Find where the given text appears and provide that cell's center as [X, Y] coordinate. 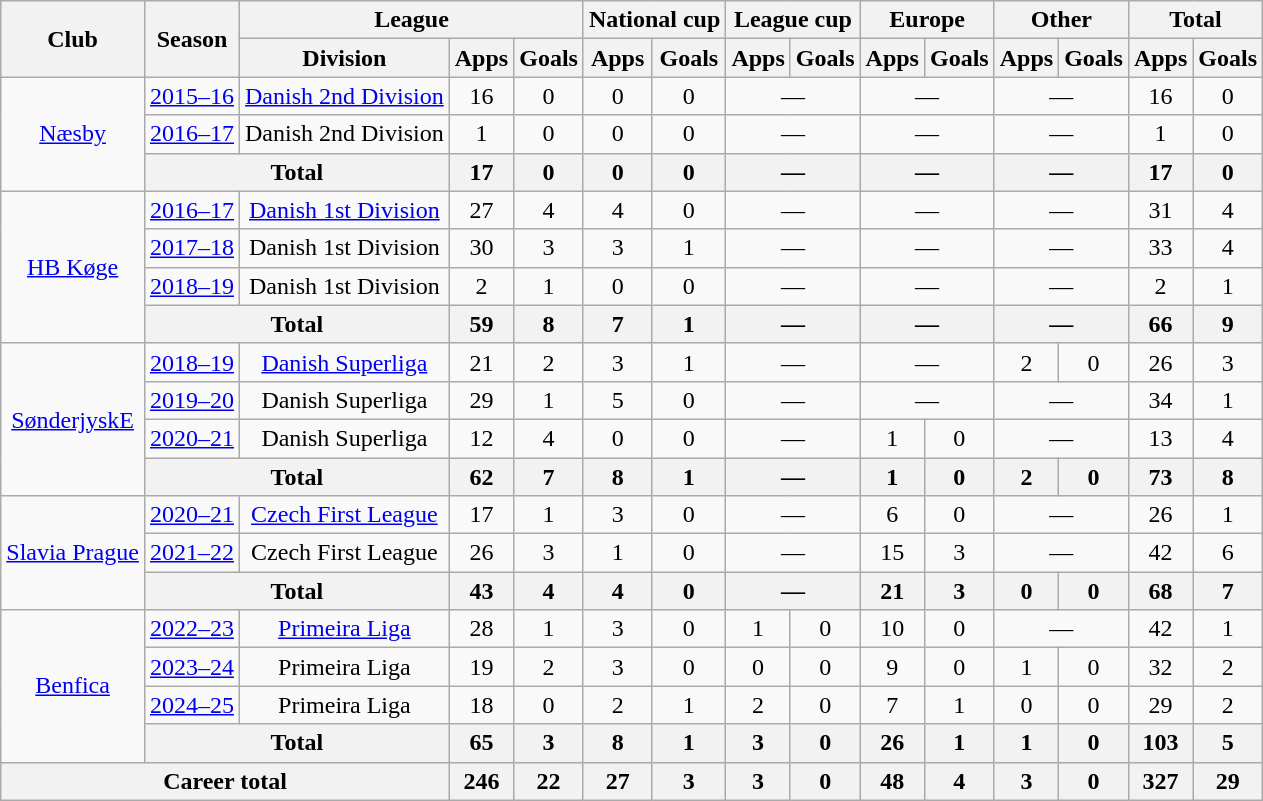
HB Køge [73, 267]
22 [549, 781]
2023–24 [192, 667]
Næsby [73, 134]
66 [1160, 324]
19 [481, 667]
43 [481, 591]
2019–20 [192, 400]
30 [481, 248]
65 [481, 743]
246 [481, 781]
Season [192, 39]
Slavia Prague [73, 553]
73 [1160, 477]
2024–25 [192, 705]
12 [481, 438]
League cup [793, 20]
33 [1160, 248]
Career total [225, 781]
Benfica [73, 686]
28 [481, 629]
2022–23 [192, 629]
Europe [927, 20]
15 [892, 553]
SønderjyskE [73, 419]
Division [345, 58]
48 [892, 781]
Other [1061, 20]
League [412, 20]
National cup [654, 20]
34 [1160, 400]
103 [1160, 743]
68 [1160, 591]
13 [1160, 438]
2017–18 [192, 248]
32 [1160, 667]
10 [892, 629]
2015–16 [192, 96]
31 [1160, 210]
62 [481, 477]
59 [481, 324]
Club [73, 39]
2021–22 [192, 553]
18 [481, 705]
327 [1160, 781]
